Determine the (X, Y) coordinate at the center of the cell enclosing the given text.  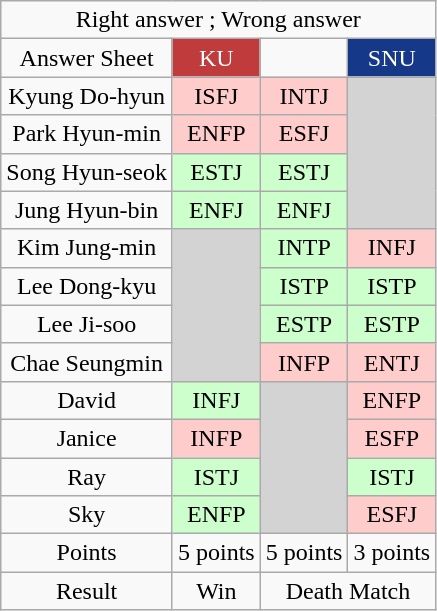
INTJ (304, 96)
ENTJ (392, 362)
3 points (392, 553)
Jung Hyun-bin (87, 210)
Lee Ji-soo (87, 324)
SNU (392, 58)
INTP (304, 248)
Ray (87, 477)
Right answer ; Wrong answer (218, 20)
Kyung Do-hyun (87, 96)
Chae Seungmin (87, 362)
Win (216, 591)
ISFJ (216, 96)
Janice (87, 438)
Lee Dong-kyu (87, 286)
David (87, 400)
Song Hyun-seok (87, 172)
Death Match (348, 591)
Kim Jung-min (87, 248)
Result (87, 591)
Park Hyun-min (87, 134)
KU (216, 58)
ESFP (392, 438)
Sky (87, 515)
Answer Sheet (87, 58)
Points (87, 553)
